Output the [x, y] coordinate of the center of the cell containing the given text.  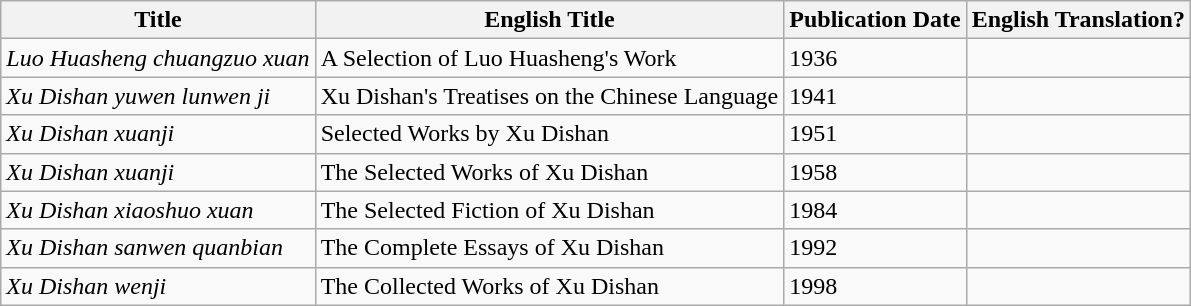
English Translation? [1078, 20]
1984 [875, 210]
Xu Dishan sanwen quanbian [158, 248]
The Collected Works of Xu Dishan [550, 286]
1951 [875, 134]
The Selected Works of Xu Dishan [550, 172]
A Selection of Luo Huasheng's Work [550, 58]
Luo Huasheng chuangzuo xuan [158, 58]
Selected Works by Xu Dishan [550, 134]
1998 [875, 286]
1992 [875, 248]
1958 [875, 172]
Title [158, 20]
The Selected Fiction of Xu Dishan [550, 210]
Publication Date [875, 20]
Xu Dishan wenji [158, 286]
English Title [550, 20]
Xu Dishan's Treatises on the Chinese Language [550, 96]
Xu Dishan yuwen lunwen ji [158, 96]
Xu Dishan xiaoshuo xuan [158, 210]
1941 [875, 96]
The Complete Essays of Xu Dishan [550, 248]
1936 [875, 58]
